Pinpoint the cell where the given text exists, returning its (X, Y) midpoint coordinate. 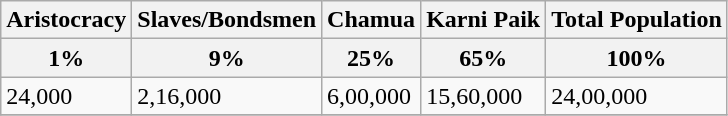
2,16,000 (227, 96)
Karni Paik (484, 20)
1% (66, 58)
100% (637, 58)
6,00,000 (372, 96)
15,60,000 (484, 96)
Total Population (637, 20)
24,000 (66, 96)
Slaves/Bondsmen (227, 20)
Aristocracy (66, 20)
25% (372, 58)
Chamua (372, 20)
65% (484, 58)
9% (227, 58)
24,00,000 (637, 96)
